Find where the given text appears and provide that cell's center as [x, y] coordinate. 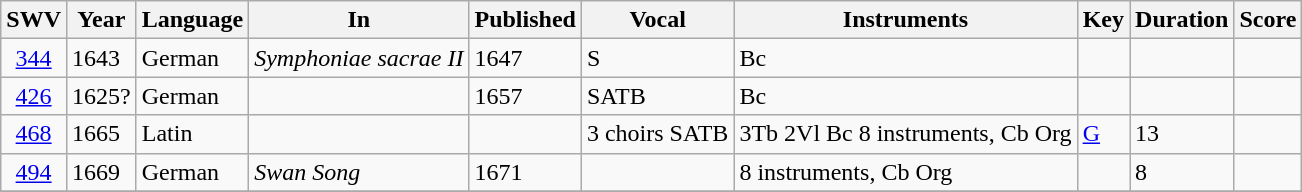
Duration [1182, 20]
S [657, 58]
Published [525, 20]
SWV [34, 20]
1671 [525, 172]
Vocal [657, 20]
Score [1268, 20]
8 instruments, Cb Org [906, 172]
Instruments [906, 20]
13 [1182, 134]
3Tb 2Vl Bc 8 instruments, Cb Org [906, 134]
1669 [101, 172]
344 [34, 58]
1643 [101, 58]
1665 [101, 134]
468 [34, 134]
426 [34, 96]
In [359, 20]
Language [192, 20]
G [1103, 134]
1625? [101, 96]
1647 [525, 58]
3 choirs SATB [657, 134]
Year [101, 20]
8 [1182, 172]
494 [34, 172]
Latin [192, 134]
Symphoniae sacrae II [359, 58]
1657 [525, 96]
Swan Song [359, 172]
SATB [657, 96]
Key [1103, 20]
